Output the (x, y) coordinate of the center of the cell containing the given text.  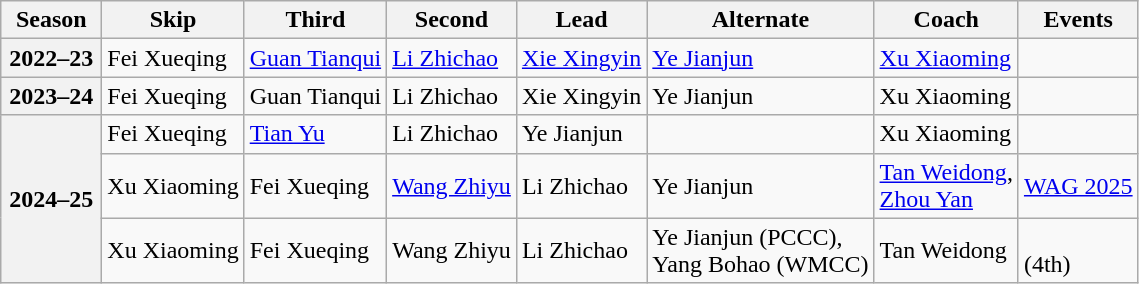
Tan Weidong (946, 250)
Lead (581, 20)
Season (52, 20)
Events (1078, 20)
Skip (173, 20)
Tian Yu (315, 134)
Coach (946, 20)
2023–24 (52, 96)
Tan Weidong,Zhou Yan (946, 186)
2022–23 (52, 58)
Second (452, 20)
2024–25 (52, 199)
Third (315, 20)
WAG 2025 (1078, 186)
Alternate (760, 20)
Ye Jianjun (PCCC),Yang Bohao (WMCC) (760, 250)
(4th) (1078, 250)
